Return [x, y] of the center of cell containing provided text 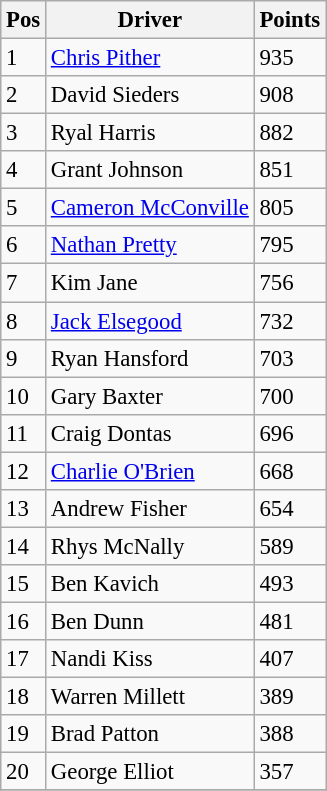
18 [24, 697]
805 [290, 208]
11 [24, 433]
732 [290, 321]
Rhys McNally [150, 546]
668 [290, 471]
696 [290, 433]
12 [24, 471]
703 [290, 358]
Driver [150, 20]
Ryan Hansford [150, 358]
10 [24, 396]
3 [24, 133]
851 [290, 170]
8 [24, 321]
882 [290, 133]
9 [24, 358]
Ben Kavich [150, 584]
Grant Johnson [150, 170]
Gary Baxter [150, 396]
756 [290, 283]
654 [290, 509]
589 [290, 546]
Pos [24, 20]
15 [24, 584]
357 [290, 772]
389 [290, 697]
5 [24, 208]
7 [24, 283]
Nandi Kiss [150, 659]
16 [24, 621]
700 [290, 396]
4 [24, 170]
Charlie O'Brien [150, 471]
Points [290, 20]
2 [24, 95]
795 [290, 245]
14 [24, 546]
493 [290, 584]
935 [290, 58]
19 [24, 734]
Nathan Pretty [150, 245]
1 [24, 58]
481 [290, 621]
407 [290, 659]
Brad Patton [150, 734]
George Elliot [150, 772]
Chris Pither [150, 58]
13 [24, 509]
Kim Jane [150, 283]
Warren Millett [150, 697]
Andrew Fisher [150, 509]
20 [24, 772]
17 [24, 659]
Jack Elsegood [150, 321]
388 [290, 734]
David Sieders [150, 95]
Ryal Harris [150, 133]
Ben Dunn [150, 621]
6 [24, 245]
908 [290, 95]
Cameron McConville [150, 208]
Craig Dontas [150, 433]
